Find where the given text appears and provide that cell's center as (X, Y) coordinate. 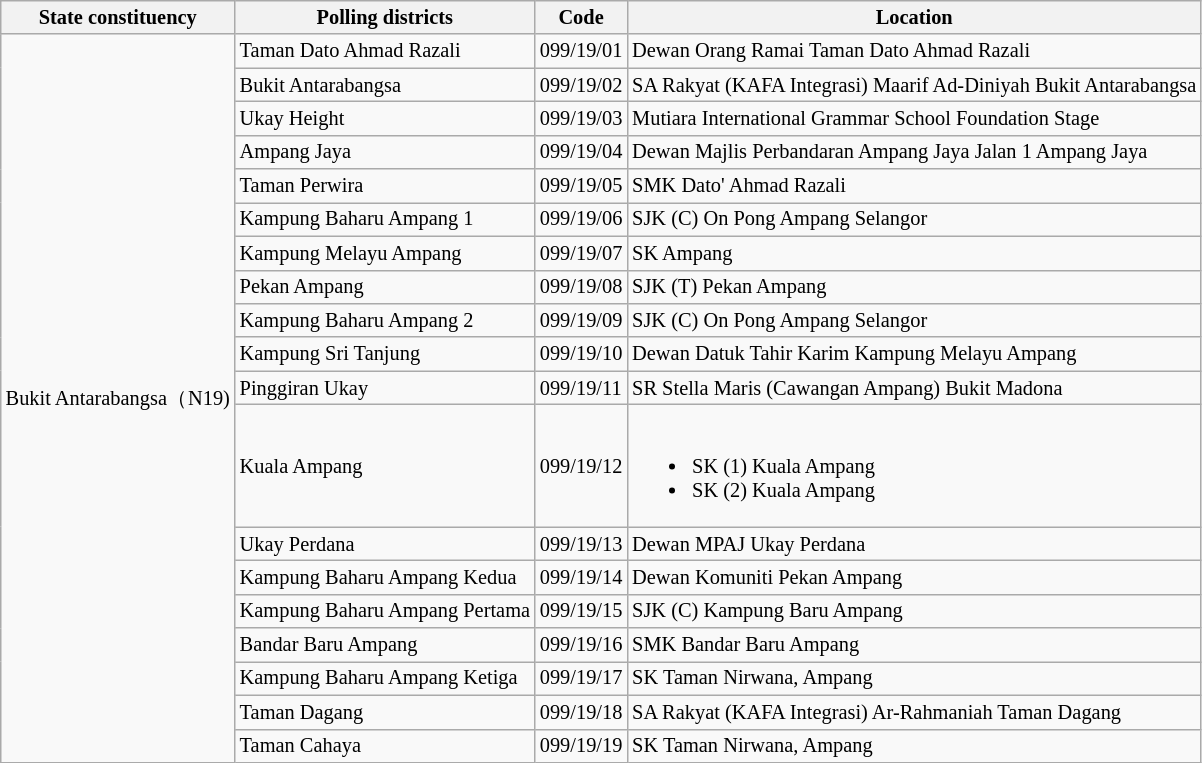
Taman Perwira (385, 186)
Taman Dato Ahmad Razali (385, 51)
099/19/09 (581, 320)
SK Ampang (914, 253)
Kuala Ampang (385, 465)
SR Stella Maris (Cawangan Ampang) Bukit Madona (914, 388)
099/19/18 (581, 712)
099/19/10 (581, 354)
Dewan Komuniti Pekan Ampang (914, 577)
State constituency (118, 17)
099/19/05 (581, 186)
SA Rakyat (KAFA Integrasi) Maarif Ad-Diniyah Bukit Antarabangsa (914, 85)
Pinggiran Ukay (385, 388)
Bukit Antarabangsa（N19) (118, 398)
Kampung Baharu Ampang Ketiga (385, 678)
Pekan Ampang (385, 287)
099/19/03 (581, 118)
099/19/11 (581, 388)
Kampung Baharu Ampang Pertama (385, 611)
Kampung Baharu Ampang Kedua (385, 577)
099/19/14 (581, 577)
099/19/04 (581, 152)
Taman Dagang (385, 712)
Location (914, 17)
099/19/06 (581, 219)
099/19/19 (581, 746)
099/19/16 (581, 645)
Kampung Baharu Ampang 1 (385, 219)
Kampung Baharu Ampang 2 (385, 320)
Ampang Jaya (385, 152)
SJK (T) Pekan Ampang (914, 287)
Dewan Majlis Perbandaran Ampang Jaya Jalan 1 Ampang Jaya (914, 152)
SMK Dato' Ahmad Razali (914, 186)
Bandar Baru Ampang (385, 645)
099/19/12 (581, 465)
099/19/15 (581, 611)
099/19/01 (581, 51)
099/19/17 (581, 678)
Ukay Perdana (385, 544)
Mutiara International Grammar School Foundation Stage (914, 118)
Kampung Sri Tanjung (385, 354)
Dewan Orang Ramai Taman Dato Ahmad Razali (914, 51)
SMK Bandar Baru Ampang (914, 645)
Dewan Datuk Tahir Karim Kampung Melayu Ampang (914, 354)
Kampung Melayu Ampang (385, 253)
Bukit Antarabangsa (385, 85)
099/19/13 (581, 544)
Polling districts (385, 17)
Ukay Height (385, 118)
Dewan MPAJ Ukay Perdana (914, 544)
Code (581, 17)
099/19/02 (581, 85)
Taman Cahaya (385, 746)
099/19/08 (581, 287)
SK (1) Kuala AmpangSK (2) Kuala Ampang (914, 465)
SJK (C) Kampung Baru Ampang (914, 611)
099/19/07 (581, 253)
SA Rakyat (KAFA Integrasi) Ar-Rahmaniah Taman Dagang (914, 712)
